Determine the (X, Y) coordinate at the center of the cell enclosing the given text.  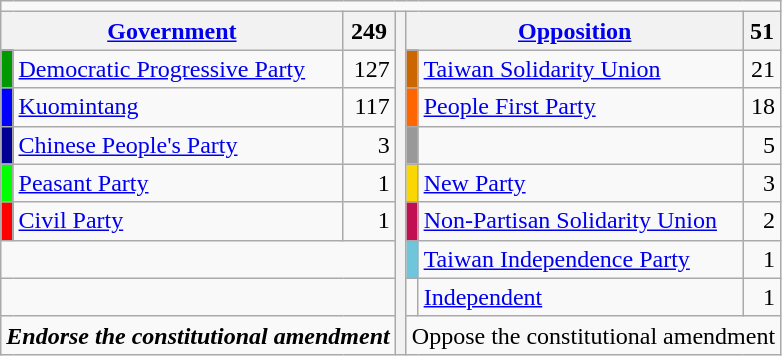
117 (369, 107)
Endorse the constitutional amendment (198, 335)
Democratic Progressive Party (178, 69)
Taiwan Solidarity Union (580, 69)
Non-Partisan Solidarity Union (580, 221)
21 (762, 69)
127 (369, 69)
5 (762, 145)
Independent (580, 297)
Kuomintang (178, 107)
Government (172, 31)
Taiwan Independence Party (580, 259)
249 (369, 31)
18 (762, 107)
Civil Party (178, 221)
51 (762, 31)
Opposition (574, 31)
Peasant Party (178, 183)
2 (762, 221)
Oppose the constitutional amendment (593, 335)
People First Party (580, 107)
New Party (580, 183)
Chinese People's Party (178, 145)
